From the cell containing the given text, extract its center point as (X, Y) coordinate. 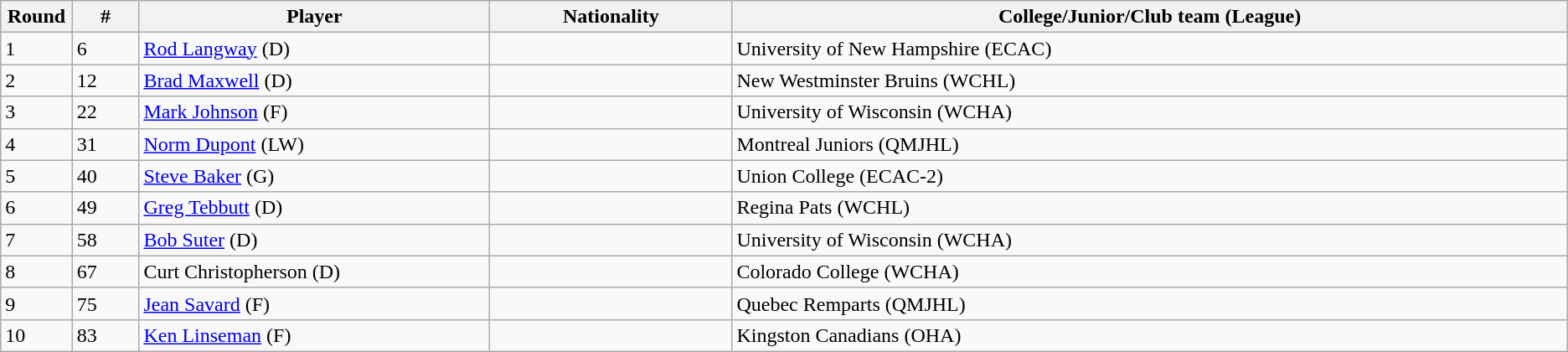
University of New Hampshire (ECAC) (1149, 49)
10 (37, 335)
2 (37, 80)
Nationality (611, 17)
7 (37, 240)
Player (315, 17)
Regina Pats (WCHL) (1149, 208)
67 (106, 272)
40 (106, 176)
Mark Johnson (F) (315, 112)
Union College (ECAC-2) (1149, 176)
1 (37, 49)
Quebec Remparts (QMJHL) (1149, 303)
Round (37, 17)
Kingston Canadians (OHA) (1149, 335)
Norm Dupont (LW) (315, 144)
Steve Baker (G) (315, 176)
5 (37, 176)
Jean Savard (F) (315, 303)
3 (37, 112)
Bob Suter (D) (315, 240)
# (106, 17)
9 (37, 303)
Colorado College (WCHA) (1149, 272)
Montreal Juniors (QMJHL) (1149, 144)
83 (106, 335)
22 (106, 112)
College/Junior/Club team (League) (1149, 17)
Greg Tebbutt (D) (315, 208)
Curt Christopherson (D) (315, 272)
Brad Maxwell (D) (315, 80)
75 (106, 303)
8 (37, 272)
New Westminster Bruins (WCHL) (1149, 80)
31 (106, 144)
58 (106, 240)
Ken Linseman (F) (315, 335)
Rod Langway (D) (315, 49)
12 (106, 80)
4 (37, 144)
49 (106, 208)
